Determine the [X, Y] coordinate at the center of the cell enclosing the given text.  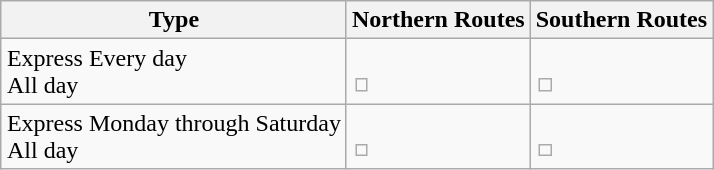
Express Monday through SaturdayAll day [174, 136]
Southern Routes [621, 20]
Northern Routes [438, 20]
Type [174, 20]
Express Every dayAll day [174, 72]
